Locate the cell with the specified text and output its (X, Y) center coordinate. 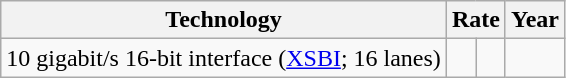
Rate (476, 20)
10 gigabit/s 16-bit interface (XSBI; 16 lanes) (224, 58)
Technology (224, 20)
Year (534, 20)
